Scan for the cell matching the given text and deliver its (x, y) coordinate at center. 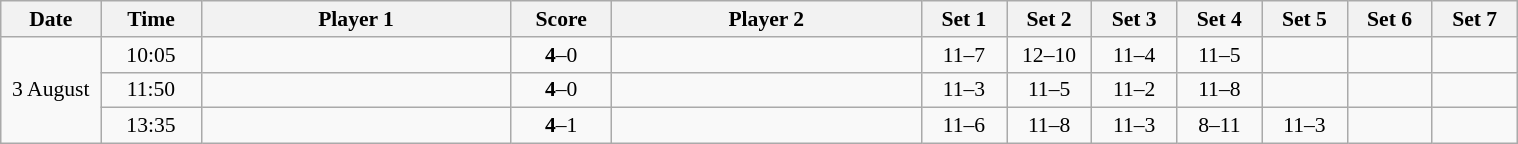
11:50 (151, 90)
11–2 (1134, 90)
13:35 (151, 126)
Set 1 (964, 19)
Set 4 (1220, 19)
Set 6 (1390, 19)
Set 5 (1304, 19)
Time (151, 19)
3 August (51, 90)
10:05 (151, 55)
Set 3 (1134, 19)
Score (561, 19)
Set 7 (1474, 19)
4–1 (561, 126)
11–4 (1134, 55)
11–7 (964, 55)
Player 2 (766, 19)
11–6 (964, 126)
Set 2 (1048, 19)
8–11 (1220, 126)
Player 1 (356, 19)
12–10 (1048, 55)
Date (51, 19)
